From the cell containing the given text, extract its center point as (X, Y) coordinate. 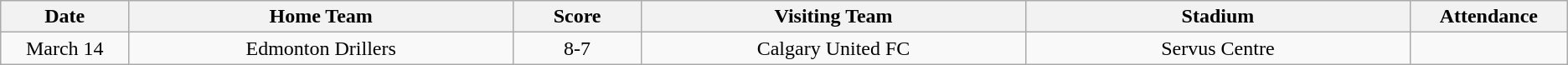
Date (65, 17)
Edmonton Drillers (322, 48)
Visiting Team (834, 17)
8-7 (578, 48)
Score (578, 17)
March 14 (65, 48)
Servus Centre (1218, 48)
Attendance (1488, 17)
Stadium (1218, 17)
Home Team (322, 17)
Calgary United FC (834, 48)
